Output the [X, Y] coordinate of the center of the cell containing the given text.  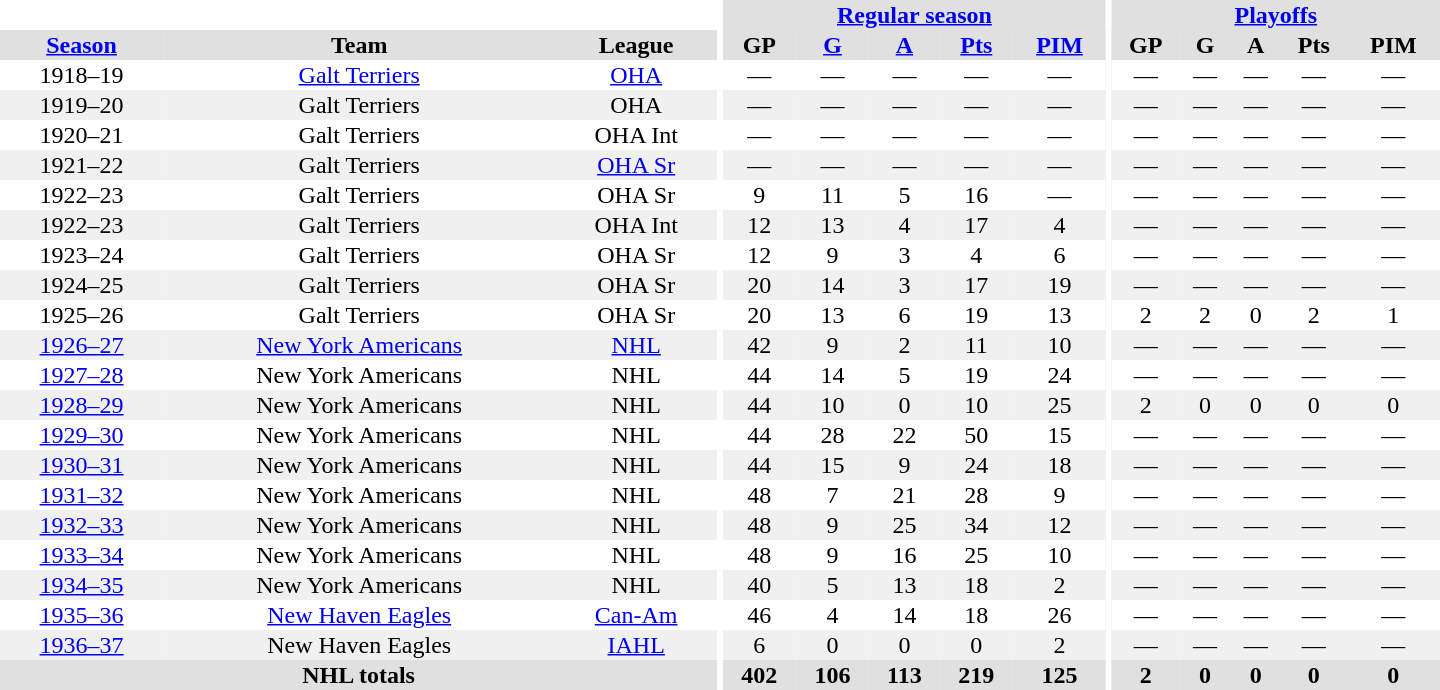
1932–33 [82, 525]
1928–29 [82, 405]
46 [760, 615]
106 [832, 675]
NHL totals [358, 675]
21 [904, 495]
1918–19 [82, 75]
22 [904, 435]
1933–34 [82, 555]
1925–26 [82, 315]
1921–22 [82, 165]
113 [904, 675]
1936–37 [82, 645]
1926–27 [82, 345]
26 [1060, 615]
1929–30 [82, 435]
50 [976, 435]
Can-Am [636, 615]
40 [760, 585]
1920–21 [82, 135]
125 [1060, 675]
Season [82, 45]
7 [832, 495]
1 [1394, 315]
Regular season [914, 15]
1930–31 [82, 465]
1935–36 [82, 615]
IAHL [636, 645]
League [636, 45]
34 [976, 525]
Team [359, 45]
Playoffs [1276, 15]
1934–35 [82, 585]
219 [976, 675]
1931–32 [82, 495]
1927–28 [82, 375]
1924–25 [82, 285]
1923–24 [82, 255]
402 [760, 675]
42 [760, 345]
1919–20 [82, 105]
